Output the [X, Y] coordinate of the center of the cell containing the given text.  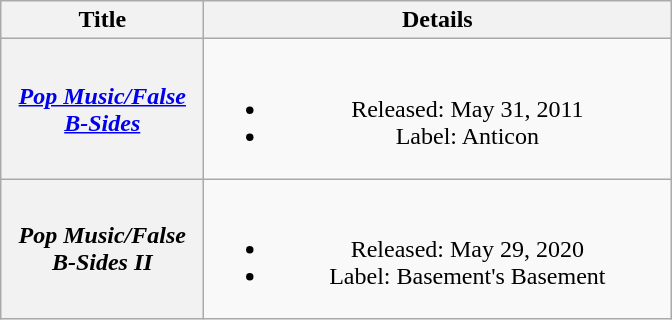
Pop Music/False B-Sides [102, 109]
Title [102, 20]
Details [438, 20]
Released: May 31, 2011Label: Anticon [438, 109]
Pop Music/False B-Sides II [102, 249]
Released: May 29, 2020Label: Basement's Basement [438, 249]
